Provide the (X, Y) coordinate of the cell's center where the given text is located.  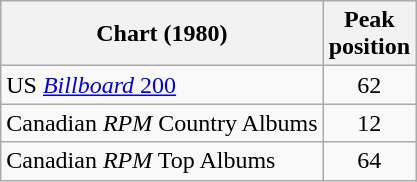
Chart (1980) (162, 34)
62 (369, 85)
Canadian RPM Country Albums (162, 123)
Peakposition (369, 34)
12 (369, 123)
Canadian RPM Top Albums (162, 161)
64 (369, 161)
US Billboard 200 (162, 85)
